From the cell containing the given text, extract its center point as [x, y] coordinate. 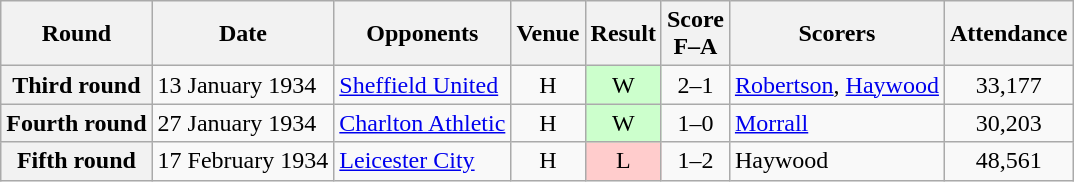
1–2 [695, 161]
Scorers [836, 34]
Sheffield United [422, 85]
48,561 [1008, 161]
Morrall [836, 123]
L [623, 161]
1–0 [695, 123]
Attendance [1008, 34]
Leicester City [422, 161]
Charlton Athletic [422, 123]
Fourth round [76, 123]
13 January 1934 [243, 85]
Round [76, 34]
ScoreF–A [695, 34]
Haywood [836, 161]
Opponents [422, 34]
27 January 1934 [243, 123]
Date [243, 34]
Fifth round [76, 161]
33,177 [1008, 85]
Third round [76, 85]
30,203 [1008, 123]
Result [623, 34]
Venue [548, 34]
Robertson, Haywood [836, 85]
17 February 1934 [243, 161]
2–1 [695, 85]
